From the cell containing the given text, extract its center point as [X, Y] coordinate. 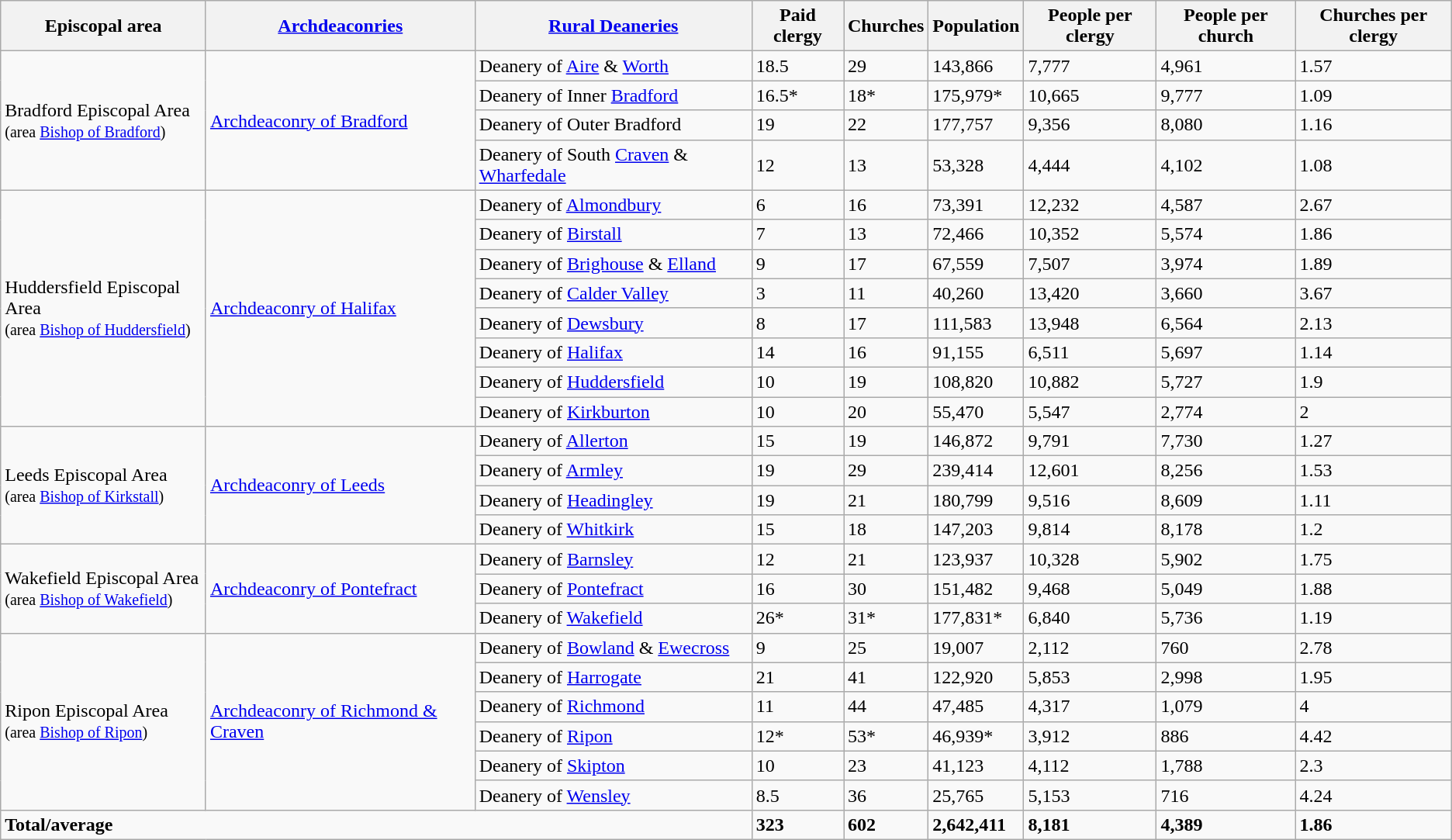
5,574 [1226, 234]
1.57 [1373, 66]
5,727 [1226, 382]
4 [1373, 707]
Deanery of Barnsley [613, 559]
111,583 [976, 323]
Deanery of Wakefield [613, 618]
1.95 [1373, 677]
2,774 [1226, 412]
8,181 [1091, 824]
Ripon Episcopal Area(area Bishop of Ripon) [104, 721]
146,872 [976, 441]
1,079 [1226, 707]
6,564 [1226, 323]
Deanery of Inner Bradford [613, 95]
53* [886, 736]
10,882 [1091, 382]
Deanery of Halifax [613, 352]
5,547 [1091, 412]
Archdeaconry of Richmond & Craven [340, 721]
10,328 [1091, 559]
4,102 [1226, 164]
25,765 [976, 795]
7,777 [1091, 66]
Deanery of Brighouse & Elland [613, 264]
14 [797, 352]
Rural Deaneries [613, 26]
6,840 [1091, 618]
Leeds Episcopal Area(area Bishop of Kirkstall) [104, 486]
55,470 [976, 412]
72,466 [976, 234]
1.27 [1373, 441]
4,961 [1226, 66]
1.16 [1373, 125]
Deanery of Huddersfield [613, 382]
8,080 [1226, 125]
Deanery of Wensley [613, 795]
Deanery of Armley [613, 471]
1.53 [1373, 471]
8,609 [1226, 500]
4.24 [1373, 795]
8.5 [797, 795]
3,974 [1226, 264]
31* [886, 618]
Deanery of Bowland & Ewecross [613, 648]
Deanery of Kirkburton [613, 412]
7 [797, 234]
44 [886, 707]
13,948 [1091, 323]
Archdeaconries [340, 26]
9,468 [1091, 589]
2,642,411 [976, 824]
9,814 [1091, 530]
9,516 [1091, 500]
5,736 [1226, 618]
1.14 [1373, 352]
People per church [1226, 26]
1.19 [1373, 618]
4,389 [1226, 824]
2,998 [1226, 677]
9,777 [1226, 95]
7,730 [1226, 441]
8,178 [1226, 530]
Deanery of Birstall [613, 234]
Archdeaconry of Bradford [340, 121]
Deanery of South Craven & Wharfedale [613, 164]
36 [886, 795]
7,507 [1091, 264]
46,939* [976, 736]
6 [797, 205]
Deanery of Ripon [613, 736]
4,587 [1226, 205]
53,328 [976, 164]
16.5* [797, 95]
1.08 [1373, 164]
Deanery of Richmond [613, 707]
10,352 [1091, 234]
3,660 [1226, 293]
67,559 [976, 264]
4,317 [1091, 707]
4,444 [1091, 164]
Deanery of Skipton [613, 766]
8 [797, 323]
47,485 [976, 707]
760 [1226, 648]
1.2 [1373, 530]
2.67 [1373, 205]
2 [1373, 412]
6,511 [1091, 352]
18 [886, 530]
177,831* [976, 618]
Deanery of Pontefract [613, 589]
122,920 [976, 677]
1.11 [1373, 500]
People per clergy [1091, 26]
12* [797, 736]
Churches per clergy [1373, 26]
239,414 [976, 471]
Deanery of Allerton [613, 441]
151,482 [976, 589]
2.3 [1373, 766]
26* [797, 618]
716 [1226, 795]
Deanery of Outer Bradford [613, 125]
1.75 [1373, 559]
Deanery of Headingley [613, 500]
41 [886, 677]
Deanery of Whitkirk [613, 530]
25 [886, 648]
73,391 [976, 205]
5,902 [1226, 559]
8,256 [1226, 471]
5,049 [1226, 589]
Churches [886, 26]
1.88 [1373, 589]
18* [886, 95]
12,601 [1091, 471]
1,788 [1226, 766]
2.78 [1373, 648]
Huddersfield Episcopal Area(area Bishop of Huddersfield) [104, 308]
5,697 [1226, 352]
886 [1226, 736]
Population [976, 26]
3 [797, 293]
108,820 [976, 382]
Total/average [377, 824]
3,912 [1091, 736]
323 [797, 824]
9,791 [1091, 441]
4.42 [1373, 736]
180,799 [976, 500]
22 [886, 125]
1.09 [1373, 95]
Paid clergy [797, 26]
Deanery of Almondbury [613, 205]
Archdeaconry of Leeds [340, 486]
41,123 [976, 766]
3.67 [1373, 293]
Episcopal area [104, 26]
19,007 [976, 648]
30 [886, 589]
5,853 [1091, 677]
23 [886, 766]
Deanery of Dewsbury [613, 323]
Wakefield Episcopal Area(area Bishop of Wakefield) [104, 589]
175,979* [976, 95]
147,203 [976, 530]
Archdeaconry of Halifax [340, 308]
1.9 [1373, 382]
143,866 [976, 66]
40,260 [976, 293]
10,665 [1091, 95]
2.13 [1373, 323]
Deanery of Calder Valley [613, 293]
12,232 [1091, 205]
1.89 [1373, 264]
9,356 [1091, 125]
18.5 [797, 66]
Archdeaconry of Pontefract [340, 589]
Bradford Episcopal Area(area Bishop of Bradford) [104, 121]
13,420 [1091, 293]
602 [886, 824]
177,757 [976, 125]
Deanery of Aire & Worth [613, 66]
123,937 [976, 559]
91,155 [976, 352]
5,153 [1091, 795]
2,112 [1091, 648]
Deanery of Harrogate [613, 677]
20 [886, 412]
4,112 [1091, 766]
